Capture the cell that displays the provided text and extract its (x, y) central coordinate. 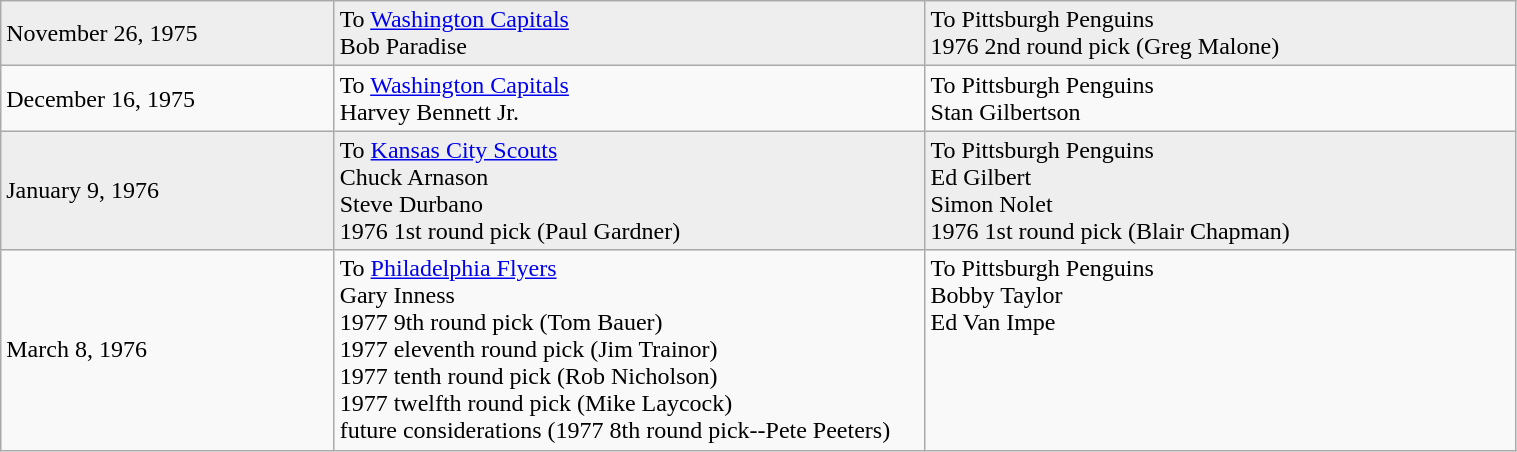
To Washington CapitalsHarvey Bennett Jr. (630, 98)
To Kansas City ScoutsChuck ArnasonSteve Durbano1976 1st round pick (Paul Gardner) (630, 190)
January 9, 1976 (168, 190)
To Pittsburgh PenguinsEd GilbertSimon Nolet1976 1st round pick (Blair Chapman) (1220, 190)
December 16, 1975 (168, 98)
To Pittsburgh PenguinsBobby TaylorEd Van Impe (1220, 350)
March 8, 1976 (168, 350)
To Pittsburgh Penguins1976 2nd round pick (Greg Malone) (1220, 34)
To Washington CapitalsBob Paradise (630, 34)
November 26, 1975 (168, 34)
To Pittsburgh PenguinsStan Gilbertson (1220, 98)
